Determine the (x, y) coordinate at the center of the cell enclosing the given text.  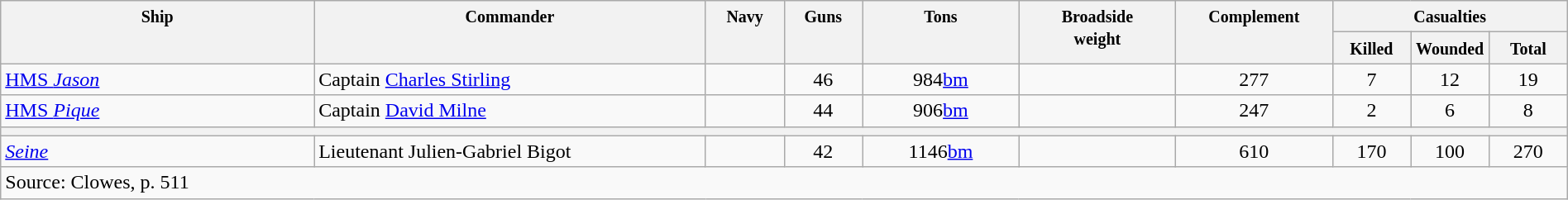
Seine (157, 151)
2 (1371, 111)
42 (824, 151)
12 (1451, 79)
Complement (1254, 32)
Guns (824, 32)
Tons (941, 32)
1146bm (941, 151)
Captain David Milne (510, 111)
Navy (744, 32)
Broadsideweight (1097, 32)
Ship (157, 32)
HMS Pique (157, 111)
170 (1371, 151)
610 (1254, 151)
7 (1371, 79)
984bm (941, 79)
Wounded (1451, 48)
Killed (1371, 48)
6 (1451, 111)
100 (1451, 151)
HMS Jason (157, 79)
8 (1528, 111)
46 (824, 79)
247 (1254, 111)
Casualties (1450, 17)
Source: Clowes, p. 511 (784, 183)
906bm (941, 111)
19 (1528, 79)
277 (1254, 79)
Total (1528, 48)
Captain Charles Stirling (510, 79)
Commander (510, 32)
270 (1528, 151)
44 (824, 111)
Lieutenant Julien-Gabriel Bigot (510, 151)
